Search for the cell housing the specified text and yield its (X, Y) center coordinate. 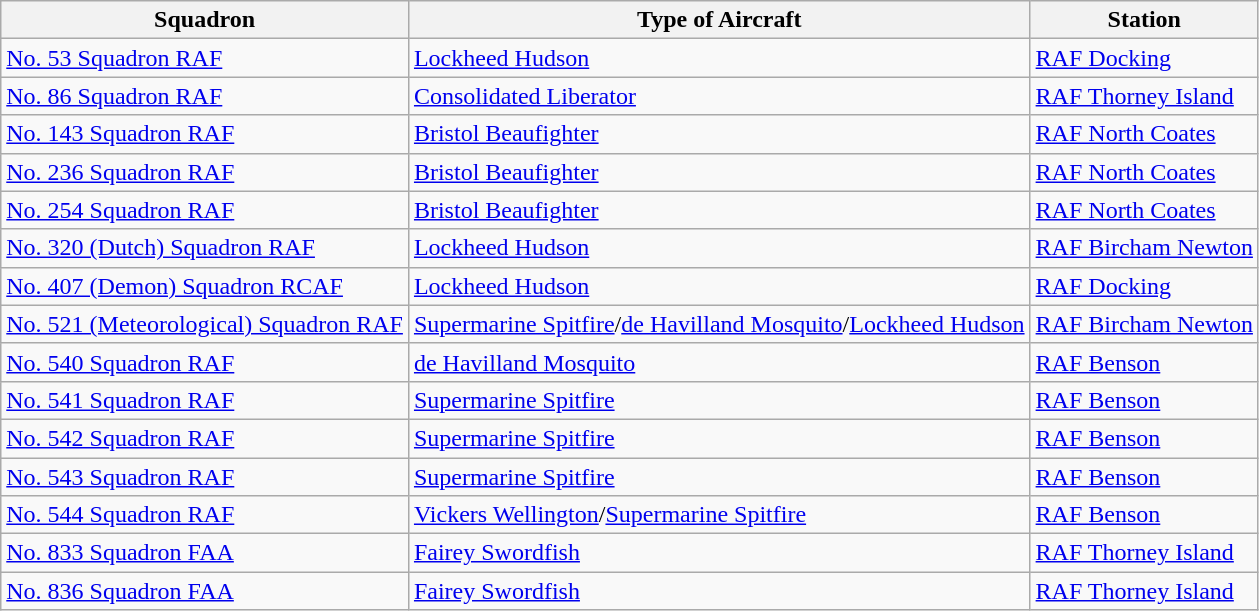
No. 544 Squadron RAF (205, 515)
No. 521 (Meteorological) Squadron RAF (205, 324)
Supermarine Spitfire/de Havilland Mosquito/Lockheed Hudson (719, 324)
No. 143 Squadron RAF (205, 134)
No. 254 Squadron RAF (205, 210)
Squadron (205, 20)
No. 542 Squadron RAF (205, 438)
Station (1144, 20)
No. 86 Squadron RAF (205, 96)
No. 407 (Demon) Squadron RCAF (205, 286)
Consolidated Liberator (719, 96)
de Havilland Mosquito (719, 362)
Type of Aircraft (719, 20)
No. 236 Squadron RAF (205, 172)
No. 540 Squadron RAF (205, 362)
No. 53 Squadron RAF (205, 58)
No. 836 Squadron FAA (205, 591)
No. 541 Squadron RAF (205, 400)
No. 833 Squadron FAA (205, 553)
No. 543 Squadron RAF (205, 477)
Vickers Wellington/Supermarine Spitfire (719, 515)
No. 320 (Dutch) Squadron RAF (205, 248)
